Determine the [x, y] coordinate at the center of the cell enclosing the given text.  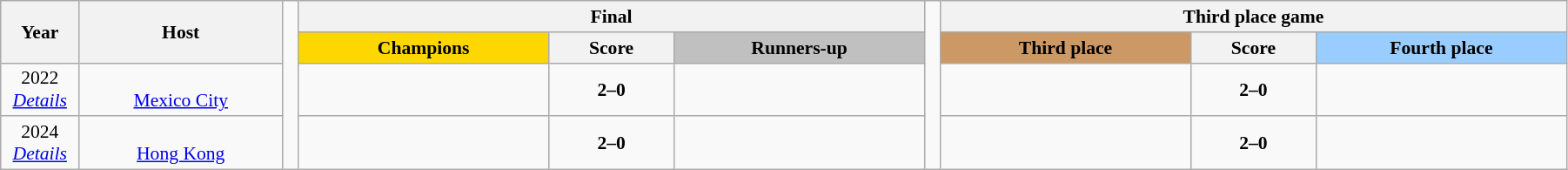
Host [181, 31]
Runners-up [800, 48]
Mexico City [181, 89]
Final [612, 17]
Third place game [1254, 17]
Fourth place [1441, 48]
Year [40, 31]
2022Details [40, 89]
Champions [424, 48]
2024Details [40, 143]
Hong Kong [181, 143]
Third place [1066, 48]
